Provide the (x, y) coordinate of the cell's center where the given text is located.  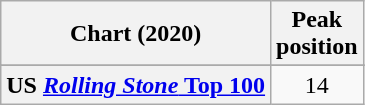
US Rolling Stone Top 100 (136, 85)
Peakposition (317, 34)
Chart (2020) (136, 34)
14 (317, 85)
